For the text-containing cell, return its midpoint in [X, Y] coordinate format. 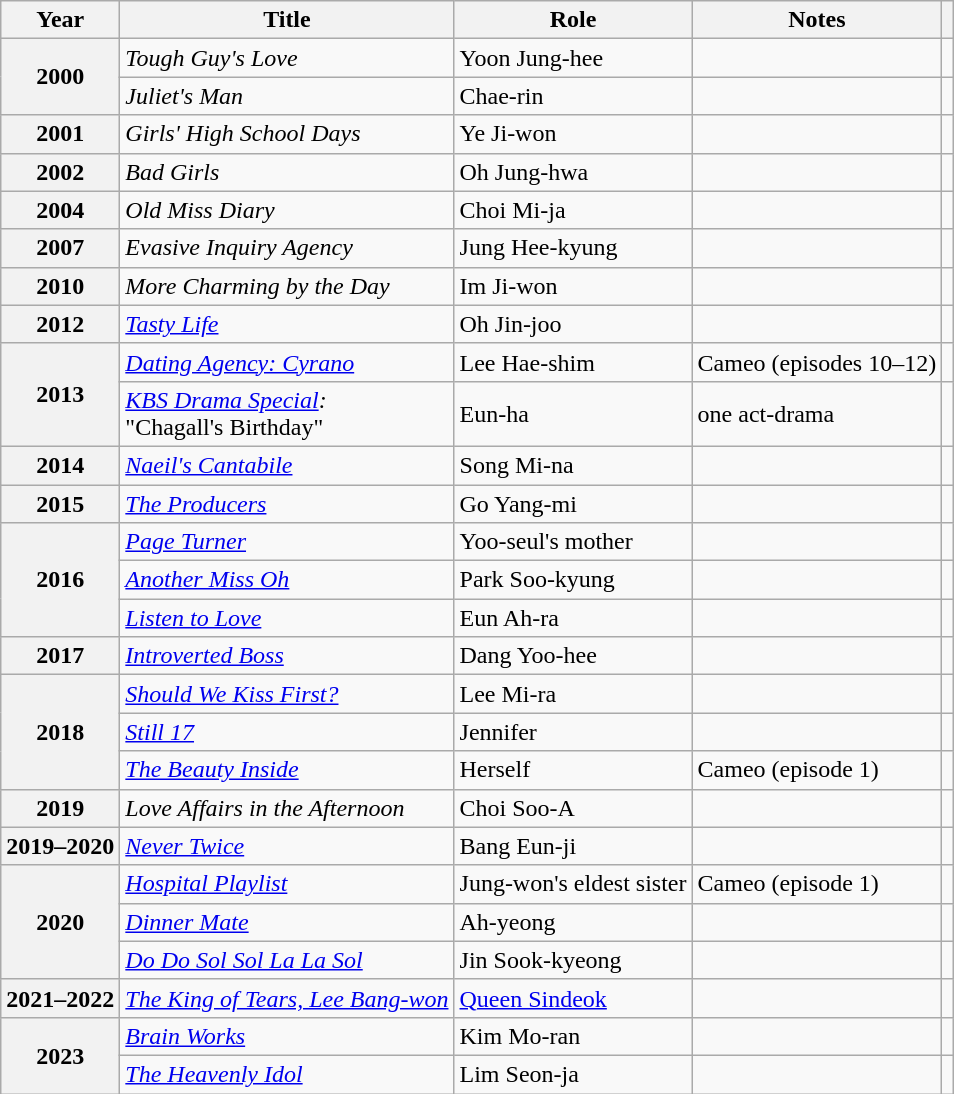
2019 [60, 808]
Bad Girls [287, 172]
Yoon Jung-hee [573, 58]
Another Miss Oh [287, 580]
More Charming by the Day [287, 286]
2012 [60, 324]
Oh Jung-hwa [573, 172]
Jennifer [573, 732]
Girls' High School Days [287, 134]
2002 [60, 172]
Do Do Sol Sol La La Sol [287, 960]
2014 [60, 465]
Jung Hee-kyung [573, 248]
Lim Seon-ja [573, 1074]
Role [573, 20]
The King of Tears, Lee Bang-won [287, 998]
Bang Eun-ji [573, 846]
2004 [60, 210]
Love Affairs in the Afternoon [287, 808]
2021–2022 [60, 998]
Hospital Playlist [287, 884]
2001 [60, 134]
Tasty Life [287, 324]
Jin Sook-kyeong [573, 960]
Lee Hae-shim [573, 362]
2000 [60, 77]
Kim Mo-ran [573, 1036]
Go Yang-mi [573, 503]
Song Mi-na [573, 465]
Listen to Love [287, 618]
2018 [60, 732]
Choi Soo-A [573, 808]
Im Ji-won [573, 286]
The Producers [287, 503]
Should We Kiss First? [287, 694]
Choi Mi-ja [573, 210]
Old Miss Diary [287, 210]
2020 [60, 922]
Ye Ji-won [573, 134]
2017 [60, 656]
Naeil's Cantabile [287, 465]
2016 [60, 580]
Juliet's Man [287, 96]
Yoo-seul's mother [573, 542]
2010 [60, 286]
Page Turner [287, 542]
Chae-rin [573, 96]
2007 [60, 248]
Title [287, 20]
Dang Yoo-hee [573, 656]
one act-drama [817, 414]
2023 [60, 1055]
Year [60, 20]
Herself [573, 770]
Eun-ha [573, 414]
Queen Sindeok [573, 998]
Lee Mi-ra [573, 694]
Ah-yeong [573, 922]
Jung-won's eldest sister [573, 884]
Dinner Mate [287, 922]
Introverted Boss [287, 656]
Notes [817, 20]
KBS Drama Special:"Chagall's Birthday" [287, 414]
2013 [60, 394]
The Beauty Inside [287, 770]
Dating Agency: Cyrano [287, 362]
Tough Guy's Love [287, 58]
The Heavenly Idol [287, 1074]
Park Soo-kyung [573, 580]
2015 [60, 503]
Evasive Inquiry Agency [287, 248]
Still 17 [287, 732]
Never Twice [287, 846]
Oh Jin-joo [573, 324]
Brain Works [287, 1036]
2019–2020 [60, 846]
Cameo (episodes 10–12) [817, 362]
Eun Ah-ra [573, 618]
